Capture the cell that displays the provided text and extract its (X, Y) central coordinate. 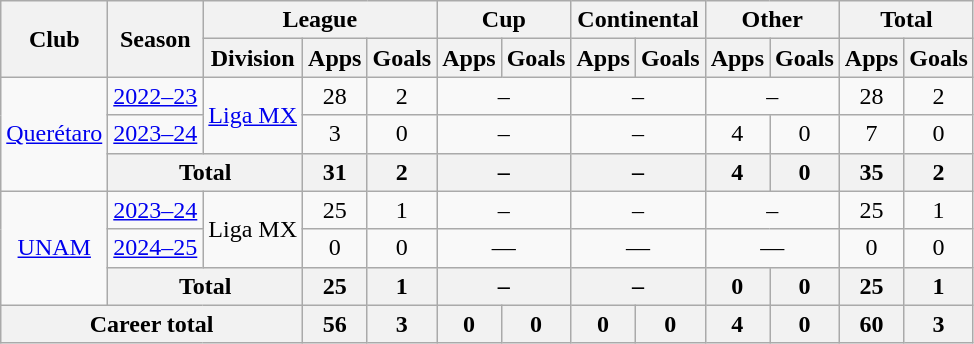
Other (772, 20)
Continental (638, 20)
31 (335, 172)
56 (335, 324)
35 (871, 172)
Career total (152, 324)
2022–23 (156, 96)
Club (54, 39)
League (320, 20)
2024–25 (156, 248)
60 (871, 324)
Division (253, 58)
7 (871, 134)
Querétaro (54, 134)
Cup (504, 20)
UNAM (54, 248)
Season (156, 39)
